Locate the cell with the specified text and output its [x, y] center coordinate. 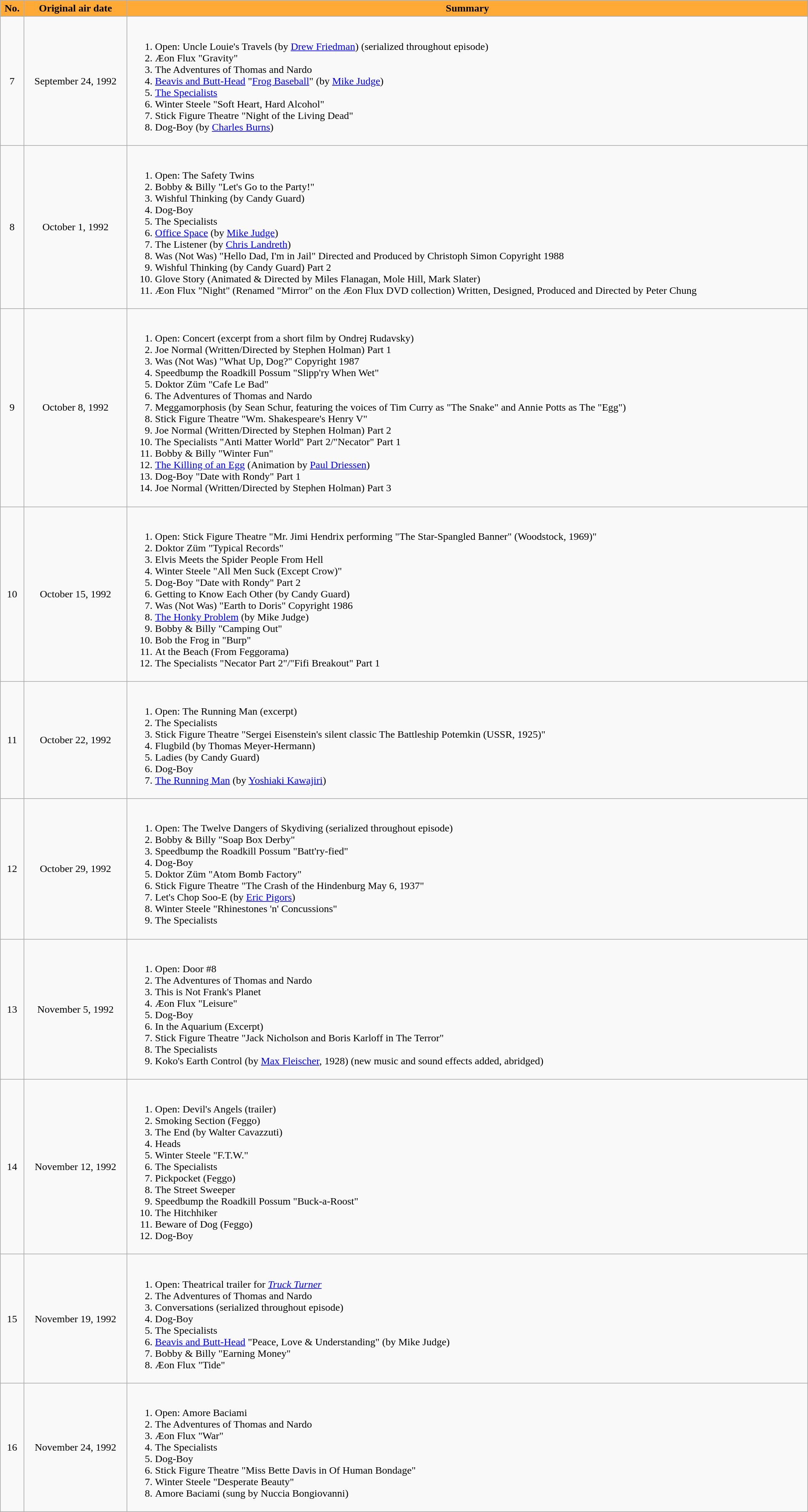
7 [12, 81]
November 24, 1992 [75, 1447]
10 [12, 594]
Original air date [75, 9]
13 [12, 1009]
October 15, 1992 [75, 594]
No. [12, 9]
Summary [467, 9]
October 8, 1992 [75, 408]
9 [12, 408]
November 12, 1992 [75, 1167]
October 1, 1992 [75, 227]
11 [12, 740]
September 24, 1992 [75, 81]
15 [12, 1318]
October 22, 1992 [75, 740]
16 [12, 1447]
14 [12, 1167]
November 19, 1992 [75, 1318]
12 [12, 869]
8 [12, 227]
October 29, 1992 [75, 869]
November 5, 1992 [75, 1009]
